Return [X, Y] of the center of cell containing provided text 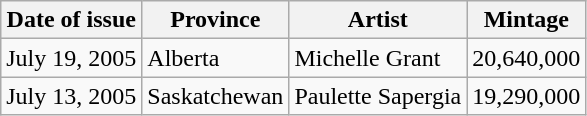
Michelle Grant [378, 58]
Paulette Sapergia [378, 96]
19,290,000 [526, 96]
Saskatchewan [216, 96]
Date of issue [72, 20]
July 13, 2005 [72, 96]
Artist [378, 20]
July 19, 2005 [72, 58]
Province [216, 20]
Mintage [526, 20]
Alberta [216, 58]
20,640,000 [526, 58]
